Pinpoint the cell where the given text exists, returning its (X, Y) midpoint coordinate. 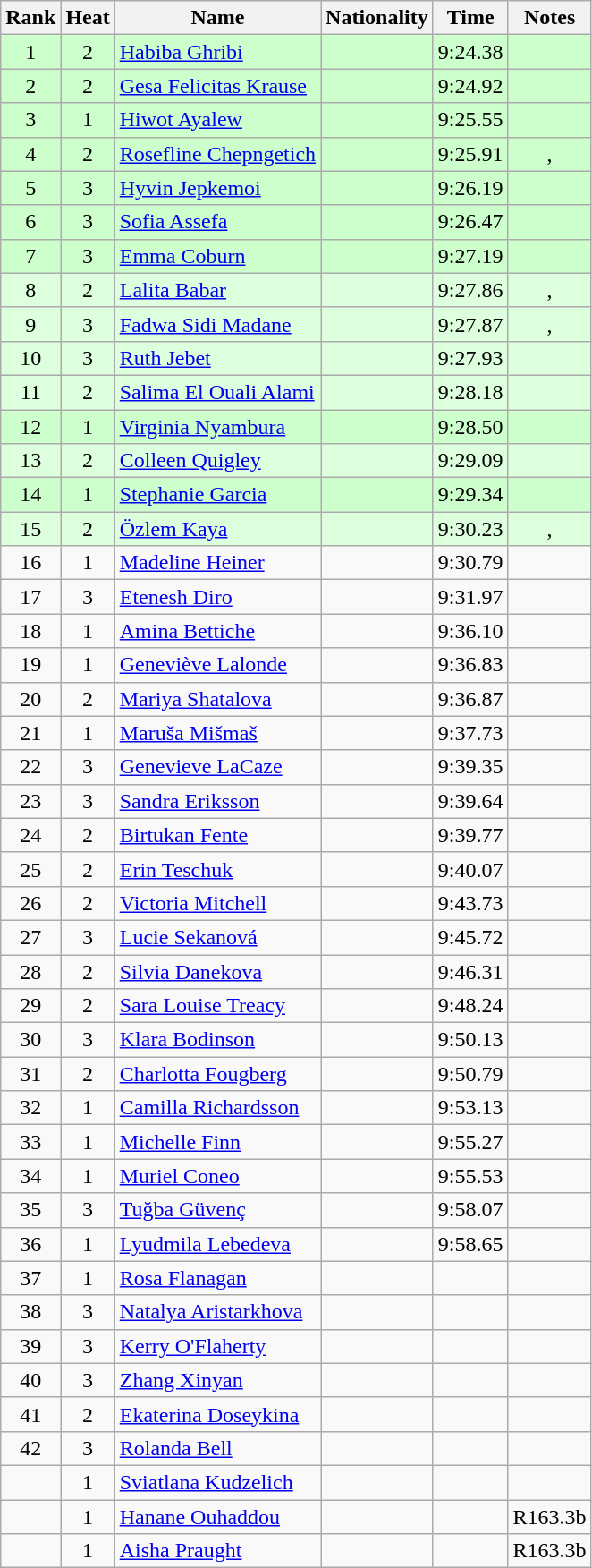
Geneviève Lalonde (217, 665)
Michelle Finn (217, 1142)
Sofia Assefa (217, 222)
9:36.10 (470, 631)
9:45.72 (470, 937)
Gesa Felicitas Krause (217, 86)
9:50.13 (470, 1040)
28 (30, 971)
18 (30, 631)
41 (30, 1414)
Tuğba Güvenç (217, 1210)
9:26.19 (470, 188)
9:50.79 (470, 1074)
9:58.65 (470, 1244)
9:43.73 (470, 903)
39 (30, 1346)
11 (30, 392)
27 (30, 937)
Mariya Shatalova (217, 699)
7 (30, 256)
9:55.53 (470, 1176)
Muriel Coneo (217, 1176)
Salima El Ouali Alami (217, 392)
Rolanda Bell (217, 1448)
Camilla Richardsson (217, 1108)
4 (30, 154)
9:30.23 (470, 529)
Madeline Heiner (217, 563)
Amina Bettiche (217, 631)
Klara Bodinson (217, 1040)
Colleen Quigley (217, 461)
Hyvin Jepkemoi (217, 188)
Rosefline Chepngetich (217, 154)
Rosa Flanagan (217, 1278)
Etenesh Diro (217, 597)
9:36.87 (470, 699)
10 (30, 358)
Aisha Praught (217, 1551)
9:24.92 (470, 86)
22 (30, 767)
Time (470, 18)
Lyudmila Lebedeva (217, 1244)
Maruša Mišmaš (217, 733)
8 (30, 290)
24 (30, 835)
Emma Coburn (217, 256)
Özlem Kaya (217, 529)
9:31.97 (470, 597)
Erin Teschuk (217, 869)
21 (30, 733)
Ekaterina Doseykina (217, 1414)
Sara Louise Treacy (217, 1006)
9:40.07 (470, 869)
9:36.83 (470, 665)
9:26.47 (470, 222)
Genevieve LaCaze (217, 767)
9:29.34 (470, 495)
19 (30, 665)
9:46.31 (470, 971)
38 (30, 1312)
Charlotta Fougberg (217, 1074)
Zhang Xinyan (217, 1380)
34 (30, 1176)
Sviatlana Kudzelich (217, 1482)
Natalya Aristarkhova (217, 1312)
Hiwot Ayalew (217, 120)
32 (30, 1108)
Victoria Mitchell (217, 903)
Notes (549, 18)
Virginia Nyambura (217, 427)
9:53.13 (470, 1108)
12 (30, 427)
26 (30, 903)
33 (30, 1142)
30 (30, 1040)
16 (30, 563)
9:27.87 (470, 324)
20 (30, 699)
9:58.07 (470, 1210)
Name (217, 18)
Stephanie Garcia (217, 495)
Silvia Danekova (217, 971)
9:39.77 (470, 835)
36 (30, 1244)
Kerry O'Flaherty (217, 1346)
40 (30, 1380)
17 (30, 597)
9:27.86 (470, 290)
Lalita Babar (217, 290)
9:55.27 (470, 1142)
Fadwa Sidi Madane (217, 324)
37 (30, 1278)
9:27.93 (470, 358)
9:48.24 (470, 1006)
9 (30, 324)
9:29.09 (470, 461)
Rank (30, 18)
31 (30, 1074)
42 (30, 1448)
9:27.19 (470, 256)
9:25.91 (470, 154)
Nationality (377, 18)
9:28.18 (470, 392)
29 (30, 1006)
Hanane Ouhaddou (217, 1517)
9:39.35 (470, 767)
9:24.38 (470, 52)
Habiba Ghribi (217, 52)
Birtukan Fente (217, 835)
14 (30, 495)
Sandra Eriksson (217, 801)
6 (30, 222)
9:37.73 (470, 733)
9:30.79 (470, 563)
23 (30, 801)
9:28.50 (470, 427)
Heat (88, 18)
35 (30, 1210)
9:25.55 (470, 120)
Lucie Sekanová (217, 937)
25 (30, 869)
13 (30, 461)
Ruth Jebet (217, 358)
5 (30, 188)
15 (30, 529)
9:39.64 (470, 801)
